Find where the given text appears and provide that cell's center as (x, y) coordinate. 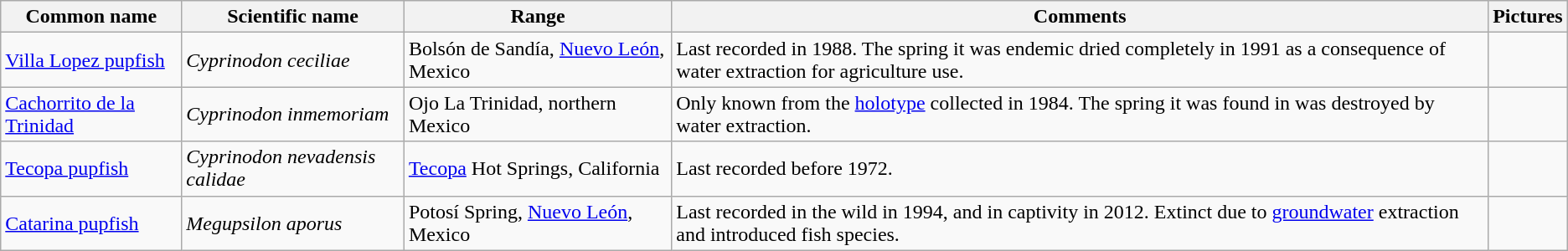
Comments (1081, 17)
Only known from the holotype collected in 1984. The spring it was found in was destroyed by water extraction. (1081, 114)
Last recorded in the wild in 1994, and in captivity in 2012. Extinct due to groundwater extraction and introduced fish species. (1081, 223)
Last recorded before 1972. (1081, 169)
Megupsilon aporus (293, 223)
Tecopa Hot Springs, California (538, 169)
Bolsón de Sandía, Nuevo León, Mexico (538, 60)
Tecopa pupfish (91, 169)
Cachorrito de la Trinidad (91, 114)
Last recorded in 1988. The spring it was endemic dried completely in 1991 as a consequence of water extraction for agriculture use. (1081, 60)
Villa Lopez pupfish (91, 60)
Cyprinodon ceciliae (293, 60)
Cyprinodon nevadensis calidae (293, 169)
Scientific name (293, 17)
Cyprinodon inmemoriam (293, 114)
Pictures (1528, 17)
Common name (91, 17)
Catarina pupfish (91, 223)
Ojo La Trinidad, northern Mexico (538, 114)
Potosí Spring, Nuevo León, Mexico (538, 223)
Range (538, 17)
